Capture the cell that displays the provided text and extract its [x, y] central coordinate. 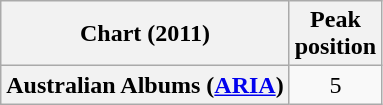
Peakposition [335, 34]
Australian Albums (ARIA) [145, 85]
Chart (2011) [145, 34]
5 [335, 85]
